Return the [x, y] coordinate for the center point of the cell that contains the specified text.  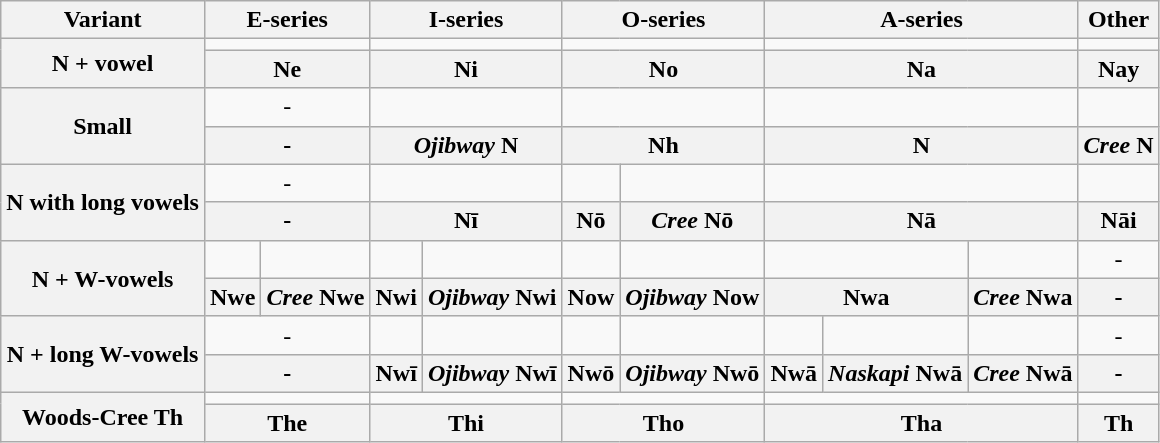
Ojibway Nwō [692, 373]
Nay [1118, 69]
Variant [103, 20]
Tha [922, 423]
Ni [466, 69]
No [664, 69]
The [286, 423]
Small [103, 126]
A-series [922, 20]
Other [1118, 20]
Cree N [1118, 145]
Nh [664, 145]
Nwā [794, 373]
Ojibway N [466, 145]
Nwi [396, 297]
E-series [286, 20]
Cree Nwa [1023, 297]
Nā [922, 221]
N [922, 145]
Cree Nwe [316, 297]
Thi [466, 423]
Nwa [866, 297]
Nwō [591, 373]
Tho [664, 423]
Naskapi Nwā [896, 373]
Nwe [232, 297]
N + long W-vowels [103, 354]
Cree Nwā [1023, 373]
Woods-Cree Th [103, 416]
Nī [466, 221]
N with long vowels [103, 202]
Ojibway Now [692, 297]
Ne [286, 69]
Th [1118, 423]
Cree Nō [692, 221]
Nwī [396, 373]
N + W-vowels [103, 278]
N + vowel [103, 64]
Na [922, 69]
Now [591, 297]
Ojibway Nwi [492, 297]
Nāi [1118, 221]
Nō [591, 221]
I-series [466, 20]
Ojibway Nwī [492, 373]
O-series [664, 20]
